Extract the [x, y] coordinate from the center of the cell holding the provided text.  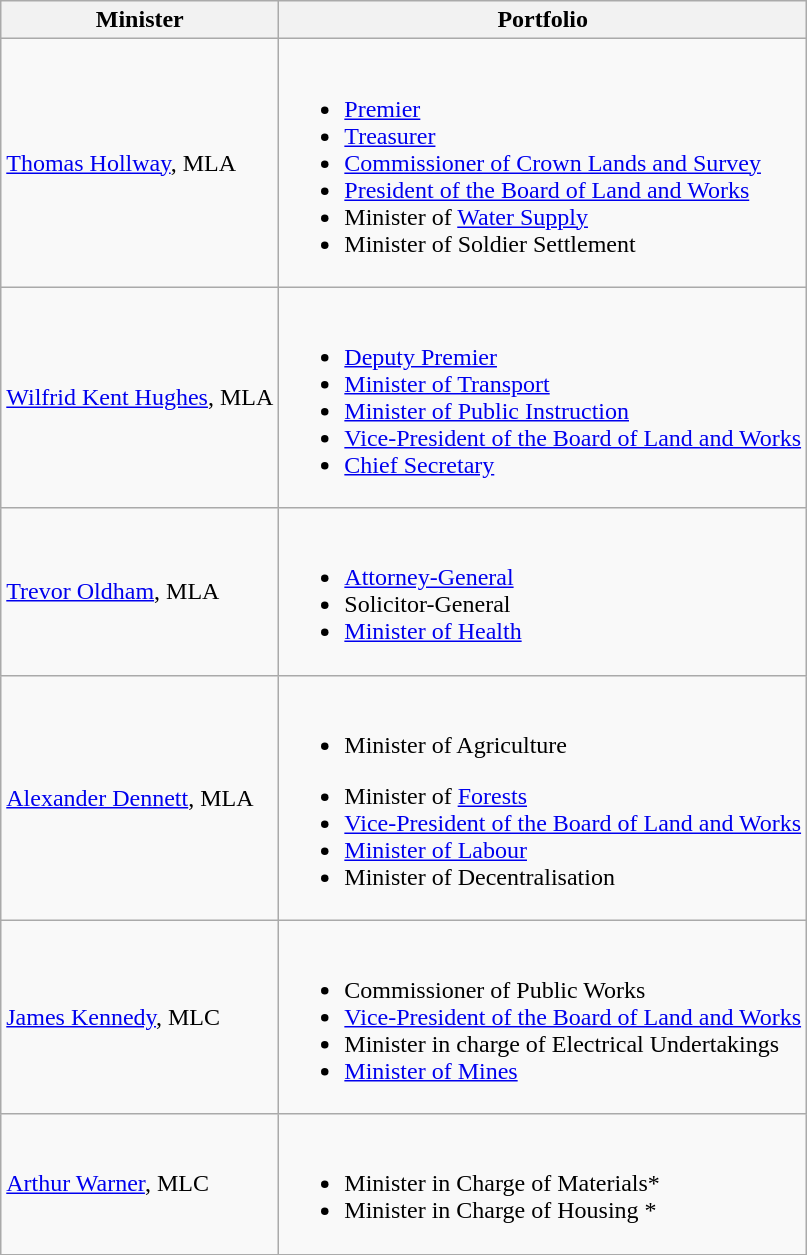
Trevor Oldham, MLA [140, 592]
Commissioner of Public WorksVice-President of the Board of Land and WorksMinister in charge of Electrical UndertakingsMinister of Mines [543, 1017]
PremierTreasurerCommissioner of Crown Lands and SurveyPresident of the Board of Land and WorksMinister of Water SupplyMinister of Soldier Settlement [543, 163]
Deputy PremierMinister of TransportMinister of Public InstructionVice-President of the Board of Land and WorksChief Secretary [543, 398]
Minister in Charge of Materials*Minister in Charge of Housing * [543, 1184]
James Kennedy, MLC [140, 1017]
Attorney-GeneralSolicitor-GeneralMinister of Health [543, 592]
Arthur Warner, MLC [140, 1184]
Minister of AgricultureMinister of ForestsVice-President of the Board of Land and WorksMinister of LabourMinister of Decentralisation [543, 798]
Wilfrid Kent Hughes, MLA [140, 398]
Portfolio [543, 20]
Thomas Hollway, MLA [140, 163]
Minister [140, 20]
Alexander Dennett, MLA [140, 798]
